Scan for the cell matching the given text and deliver its (X, Y) coordinate at center. 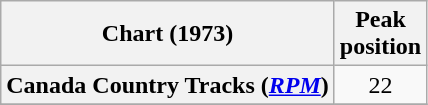
Peakposition (380, 34)
Chart (1973) (168, 34)
22 (380, 85)
Canada Country Tracks (RPM) (168, 85)
